Extract the (x, y) coordinate from the center of the cell holding the provided text.  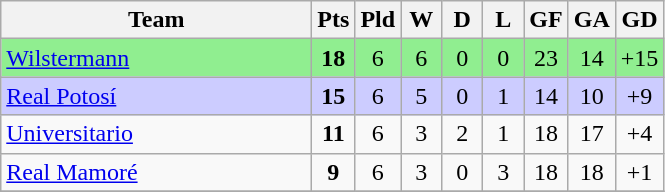
+4 (640, 134)
Real Potosí (156, 96)
+15 (640, 58)
17 (592, 134)
Real Mamoré (156, 172)
Pts (334, 20)
GD (640, 20)
9 (334, 172)
GF (546, 20)
5 (422, 96)
D (462, 20)
Wilstermann (156, 58)
W (422, 20)
Team (156, 20)
23 (546, 58)
2 (462, 134)
11 (334, 134)
15 (334, 96)
GA (592, 20)
Universitario (156, 134)
L (504, 20)
10 (592, 96)
+9 (640, 96)
+1 (640, 172)
Pld (378, 20)
